Pinpoint the cell where the given text exists, returning its (X, Y) midpoint coordinate. 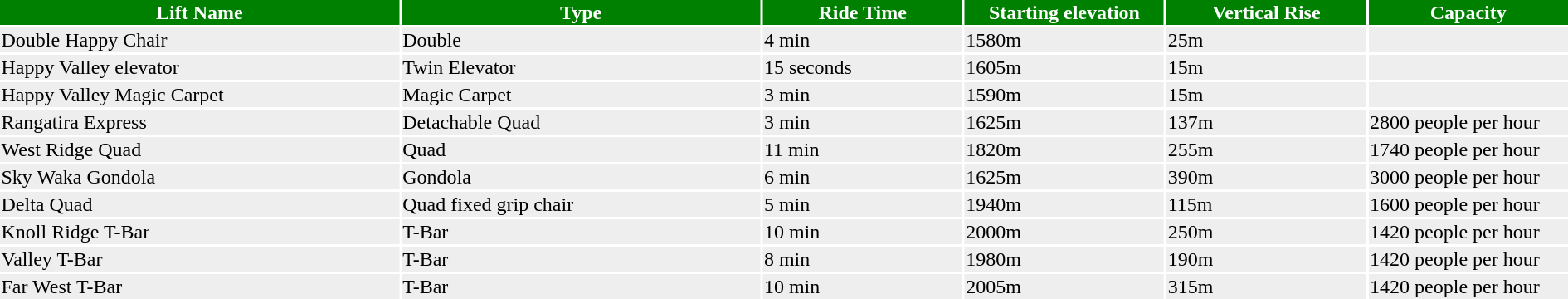
25m (1266, 40)
Starting elevation (1064, 12)
1820m (1064, 149)
255m (1266, 149)
Valley T-Bar (199, 259)
8 min (862, 259)
Double Happy Chair (199, 40)
390m (1266, 177)
1740 people per hour (1468, 149)
137m (1266, 122)
Ride Time (862, 12)
190m (1266, 259)
2005m (1064, 287)
15 seconds (862, 67)
250m (1266, 232)
4 min (862, 40)
1980m (1064, 259)
Vertical Rise (1266, 12)
Knoll Ridge T-Bar (199, 232)
Delta Quad (199, 204)
1590m (1064, 95)
315m (1266, 287)
115m (1266, 204)
1605m (1064, 67)
5 min (862, 204)
Quad (581, 149)
Twin Elevator (581, 67)
Sky Waka Gondola (199, 177)
Lift Name (199, 12)
2800 people per hour (1468, 122)
Rangatira Express (199, 122)
6 min (862, 177)
Gondola (581, 177)
Double (581, 40)
1580m (1064, 40)
Happy Valley elevator (199, 67)
1600 people per hour (1468, 204)
11 min (862, 149)
3000 people per hour (1468, 177)
Type (581, 12)
Far West T-Bar (199, 287)
Quad fixed grip chair (581, 204)
West Ridge Quad (199, 149)
Happy Valley Magic Carpet (199, 95)
2000m (1064, 232)
1940m (1064, 204)
Capacity (1468, 12)
Detachable Quad (581, 122)
Magic Carpet (581, 95)
